Pinpoint the cell where the given text exists, returning its [x, y] midpoint coordinate. 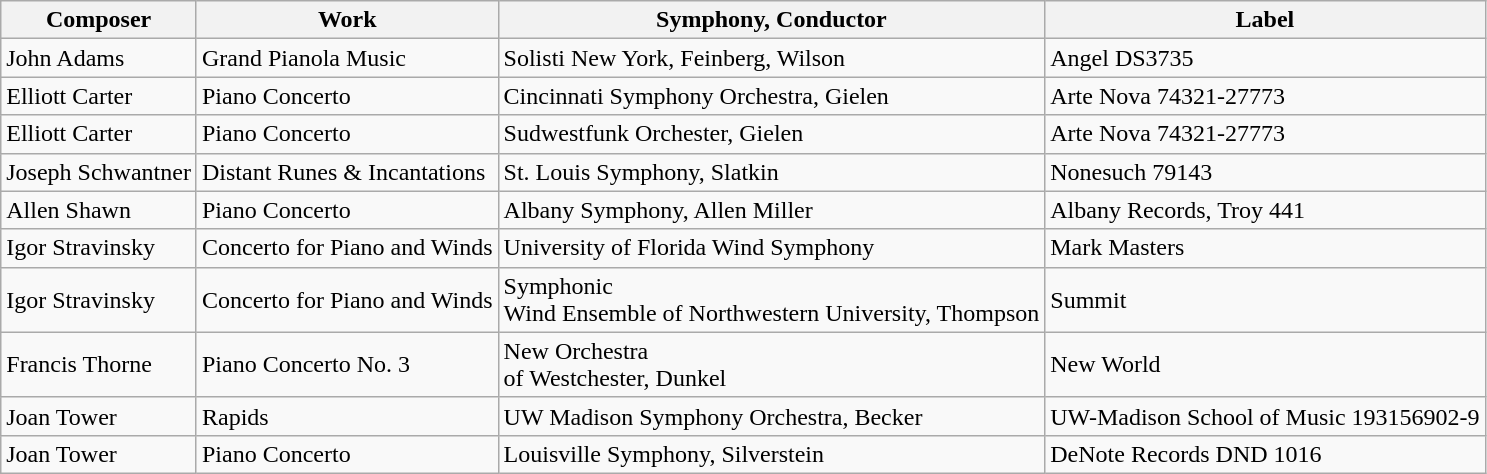
Distant Runes & Incantations [347, 172]
New World [1265, 364]
Work [347, 20]
Label [1265, 20]
Summit [1265, 300]
Cincinnati Symphony Orchestra, Gielen [772, 96]
St. Louis Symphony, Slatkin [772, 172]
John Adams [99, 58]
Symphony, Conductor [772, 20]
Allen Shawn [99, 210]
UW Madison Symphony Orchestra, Becker [772, 416]
UW-Madison School of Music 193156902-9 [1265, 416]
Sudwestfunk Orchester, Gielen [772, 134]
Albany Symphony, Allen Miller [772, 210]
Joseph Schwantner [99, 172]
Nonesuch 79143 [1265, 172]
DeNote Records DND 1016 [1265, 454]
Composer [99, 20]
SymphonicWind Ensemble of Northwestern University, Thompson [772, 300]
New Orchestraof Westchester, Dunkel [772, 364]
Rapids [347, 416]
Mark Masters [1265, 248]
University of Florida Wind Symphony [772, 248]
Albany Records, Troy 441 [1265, 210]
Piano Concerto No. 3 [347, 364]
Francis Thorne [99, 364]
Angel DS3735 [1265, 58]
Louisville Symphony, Silverstein [772, 454]
Solisti New York, Feinberg, Wilson [772, 58]
Grand Pianola Music [347, 58]
